Pinpoint the cell where the given text exists, returning its (x, y) midpoint coordinate. 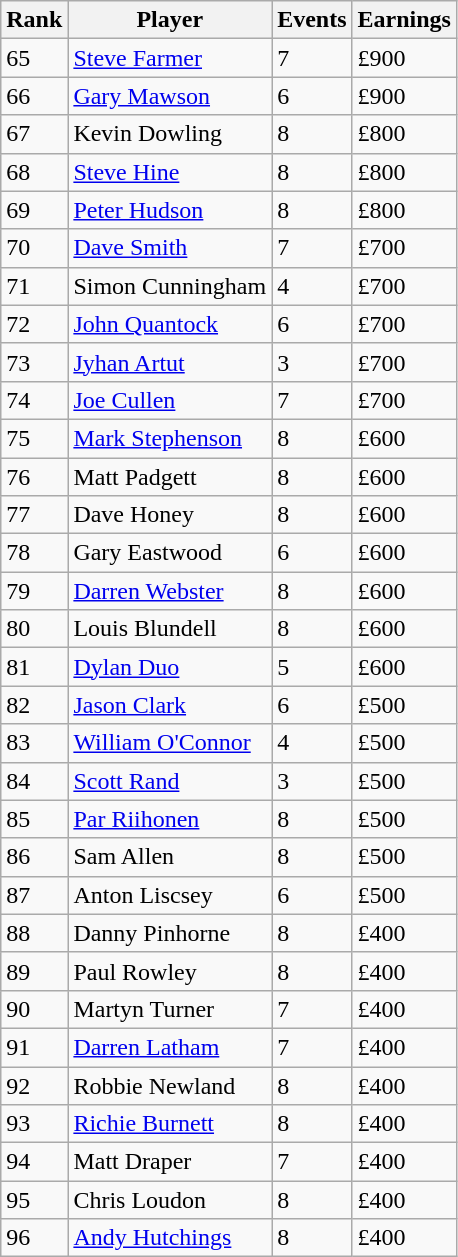
Jyhan Artut (170, 362)
65 (34, 58)
69 (34, 210)
81 (34, 667)
92 (34, 1085)
96 (34, 1238)
William O'Connor (170, 743)
5 (312, 667)
78 (34, 553)
75 (34, 438)
Gary Mawson (170, 96)
Peter Hudson (170, 210)
Martyn Turner (170, 1009)
Jason Clark (170, 705)
Rank (34, 20)
Darren Webster (170, 591)
Kevin Dowling (170, 134)
73 (34, 362)
Simon Cunningham (170, 286)
Dave Honey (170, 515)
87 (34, 895)
Steve Farmer (170, 58)
85 (34, 819)
Steve Hine (170, 172)
John Quantock (170, 324)
76 (34, 477)
Louis Blundell (170, 629)
Matt Draper (170, 1162)
Chris Loudon (170, 1200)
67 (34, 134)
95 (34, 1200)
88 (34, 933)
Matt Padgett (170, 477)
Sam Allen (170, 857)
84 (34, 781)
Player (170, 20)
Richie Burnett (170, 1124)
Andy Hutchings (170, 1238)
83 (34, 743)
Dave Smith (170, 248)
Darren Latham (170, 1047)
77 (34, 515)
71 (34, 286)
80 (34, 629)
90 (34, 1009)
Gary Eastwood (170, 553)
Paul Rowley (170, 971)
91 (34, 1047)
Earnings (404, 20)
Dylan Duo (170, 667)
66 (34, 96)
Par Riihonen (170, 819)
70 (34, 248)
Scott Rand (170, 781)
68 (34, 172)
72 (34, 324)
79 (34, 591)
Danny Pinhorne (170, 933)
Events (312, 20)
Robbie Newland (170, 1085)
82 (34, 705)
Mark Stephenson (170, 438)
93 (34, 1124)
Anton Liscsey (170, 895)
74 (34, 400)
89 (34, 971)
Joe Cullen (170, 400)
86 (34, 857)
94 (34, 1162)
